Determine the [X, Y] coordinate at the center of the cell enclosing the given text.  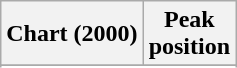
Chart (2000) [72, 34]
Peakposition [189, 34]
